Locate the cell with the specified text and output its (X, Y) center coordinate. 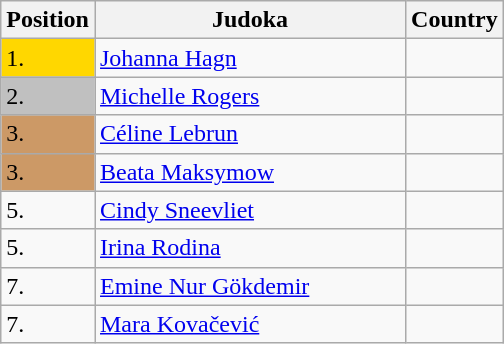
Johanna Hagn (250, 58)
Michelle Rogers (250, 96)
Emine Nur Gökdemir (250, 286)
Irina Rodina (250, 248)
Position (48, 20)
Judoka (250, 20)
Mara Kovačević (250, 324)
Country (455, 20)
1. (48, 58)
Beata Maksymow (250, 172)
2. (48, 96)
Cindy Sneevliet (250, 210)
Céline Lebrun (250, 134)
